Provide the [x, y] coordinate of the cell's center where the given text is located.  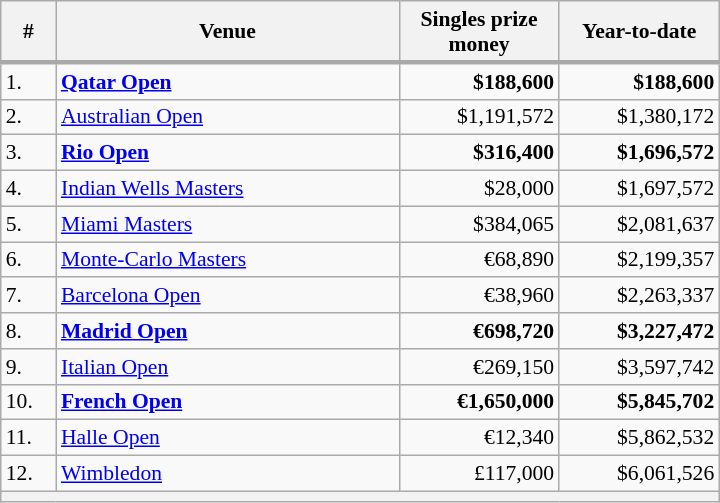
$2,263,337 [639, 296]
Year-to-date [639, 32]
Barcelona Open [228, 296]
7. [28, 296]
11. [28, 438]
Rio Open [228, 153]
Italian Open [228, 367]
9. [28, 367]
$3,227,472 [639, 331]
Australian Open [228, 117]
Miami Masters [228, 224]
$1,697,572 [639, 189]
Indian Wells Masters [228, 189]
$316,400 [479, 153]
$384,065 [479, 224]
3. [28, 153]
French Open [228, 402]
5. [28, 224]
$3,597,742 [639, 367]
4. [28, 189]
$28,000 [479, 189]
€698,720 [479, 331]
€68,890 [479, 260]
Halle Open [228, 438]
# [28, 32]
$1,191,572 [479, 117]
Madrid Open [228, 331]
10. [28, 402]
€38,960 [479, 296]
$2,199,357 [639, 260]
Singles prize money [479, 32]
€269,150 [479, 367]
Wimbledon [228, 474]
1. [28, 80]
$1,380,172 [639, 117]
Monte-Carlo Masters [228, 260]
$5,862,532 [639, 438]
Qatar Open [228, 80]
€1,650,000 [479, 402]
2. [28, 117]
€12,340 [479, 438]
$5,845,702 [639, 402]
$1,696,572 [639, 153]
6. [28, 260]
$6,061,526 [639, 474]
12. [28, 474]
8. [28, 331]
$2,081,637 [639, 224]
£117,000 [479, 474]
Venue [228, 32]
